Return the [X, Y] coordinate for the center point of the cell that contains the specified text.  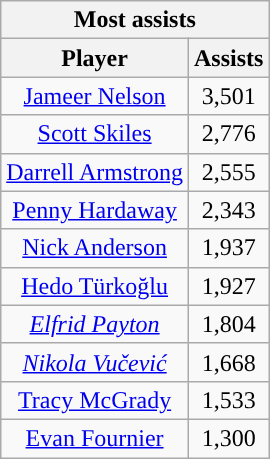
Nick Anderson [95, 248]
1,937 [228, 248]
1,804 [228, 324]
Player [95, 58]
1,668 [228, 362]
Scott Skiles [95, 134]
Hedo Türkoğlu [95, 286]
1,927 [228, 286]
Jameer Nelson [95, 96]
Elfrid Payton [95, 324]
Nikola Vučević [95, 362]
2,343 [228, 210]
Tracy McGrady [95, 400]
2,555 [228, 172]
1,300 [228, 438]
Most assists [135, 20]
Darrell Armstrong [95, 172]
Penny Hardaway [95, 210]
Evan Fournier [95, 438]
2,776 [228, 134]
3,501 [228, 96]
1,533 [228, 400]
Assists [228, 58]
